Scan for the cell matching the given text and deliver its [X, Y] coordinate at center. 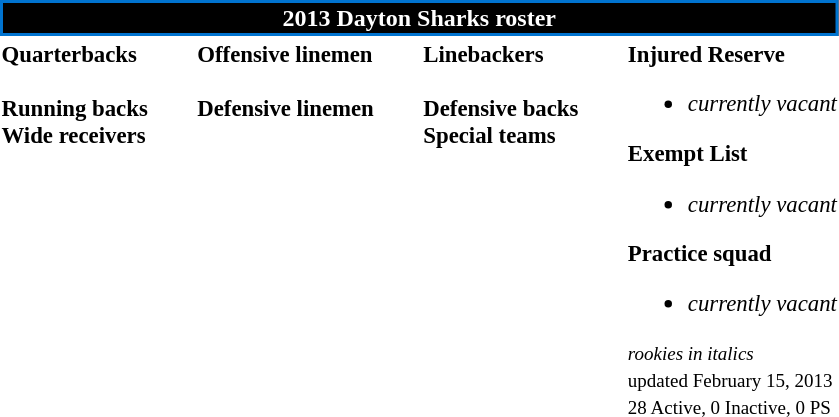
2013 Dayton Sharks roster [419, 18]
